Return the [X, Y] coordinate for the center point of the cell that contains the specified text.  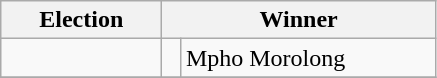
Election [82, 20]
Mpho Morolong [308, 58]
Winner [299, 20]
